Search for the cell housing the specified text and yield its [X, Y] center coordinate. 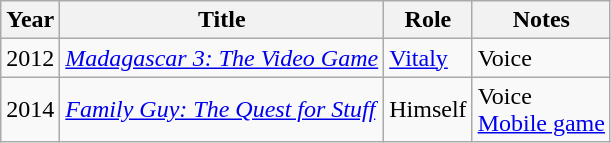
Himself [428, 110]
Year [30, 20]
Family Guy: The Quest for Stuff [222, 110]
Madagascar 3: The Video Game [222, 58]
Title [222, 20]
VoiceMobile game [541, 110]
Notes [541, 20]
Voice [541, 58]
Vitaly [428, 58]
2014 [30, 110]
2012 [30, 58]
Role [428, 20]
